Search for the cell housing the specified text and yield its (X, Y) center coordinate. 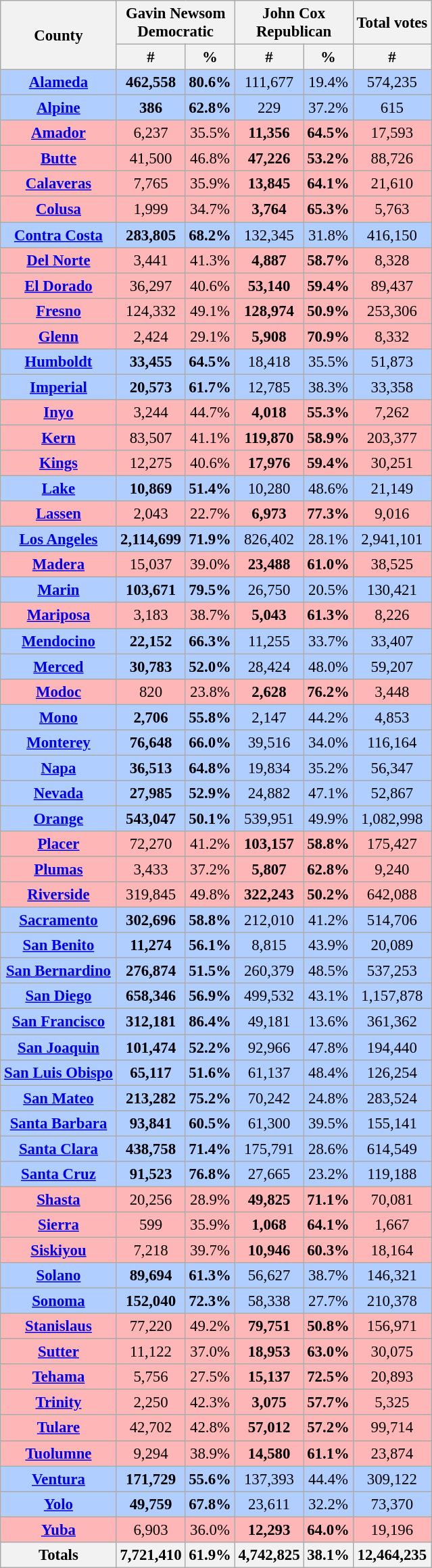
2,424 (151, 336)
72.5% (329, 1377)
574,235 (392, 82)
27,985 (151, 793)
1,667 (392, 1225)
4,887 (269, 260)
51,873 (392, 362)
61.1% (329, 1453)
Total votes (392, 23)
Sonoma (58, 1301)
Imperial (58, 387)
57,012 (269, 1428)
89,437 (392, 286)
Plumas (58, 870)
83,507 (151, 438)
41.1% (210, 438)
Colusa (58, 209)
Siskiyou (58, 1250)
10,946 (269, 1250)
10,280 (269, 489)
2,114,699 (151, 540)
27,665 (269, 1174)
22.7% (210, 514)
20,089 (392, 945)
38.1% (329, 1555)
48.0% (329, 667)
309,122 (392, 1479)
156,971 (392, 1326)
175,427 (392, 844)
253,306 (392, 311)
57.7% (329, 1403)
386 (151, 108)
93,841 (151, 1123)
65,117 (151, 1072)
49.1% (210, 311)
Merced (58, 667)
3,448 (392, 691)
5,756 (151, 1377)
4,853 (392, 717)
47.1% (329, 793)
276,874 (151, 971)
1,157,878 (392, 996)
79,751 (269, 1326)
5,763 (392, 209)
58.9% (329, 438)
Sutter (58, 1352)
260,379 (269, 971)
103,671 (151, 590)
Butte (58, 159)
155,141 (392, 1123)
52,867 (392, 793)
60.5% (210, 1123)
18,953 (269, 1352)
Fresno (58, 311)
Del Norte (58, 260)
111,677 (269, 82)
130,421 (392, 590)
88,726 (392, 159)
50.9% (329, 311)
514,706 (392, 920)
San Joaquin (58, 1047)
51.5% (210, 971)
65.3% (329, 209)
Calaveras (58, 184)
23.2% (329, 1174)
39.7% (210, 1250)
76.8% (210, 1174)
Kings (58, 463)
42.3% (210, 1403)
91,523 (151, 1174)
51.6% (210, 1072)
61.9% (210, 1555)
28.9% (210, 1199)
Madera (58, 565)
49.9% (329, 818)
61,137 (269, 1072)
52.0% (210, 667)
99,714 (392, 1428)
Santa Cruz (58, 1174)
2,250 (151, 1403)
86.4% (210, 1022)
8,815 (269, 945)
5,908 (269, 336)
44.7% (210, 413)
539,951 (269, 818)
826,402 (269, 540)
28.1% (329, 540)
132,345 (269, 235)
5,325 (392, 1403)
49,759 (151, 1504)
599 (151, 1225)
7,218 (151, 1250)
537,253 (392, 971)
38,525 (392, 565)
116,164 (392, 743)
Sacramento (58, 920)
59,207 (392, 667)
Mariposa (58, 616)
1,068 (269, 1225)
San Diego (58, 996)
11,122 (151, 1352)
31.8% (329, 235)
1,999 (151, 209)
Mono (58, 717)
23,611 (269, 1504)
72.3% (210, 1301)
Yolo (58, 1504)
Glenn (58, 336)
33.7% (329, 641)
Inyo (58, 413)
438,758 (151, 1149)
27.5% (210, 1377)
126,254 (392, 1072)
Contra Costa (58, 235)
Humboldt (58, 362)
Yuba (58, 1530)
49,825 (269, 1199)
Los Angeles (58, 540)
17,976 (269, 463)
20.5% (329, 590)
103,157 (269, 844)
302,696 (151, 920)
San Benito (58, 945)
56.1% (210, 945)
6,973 (269, 514)
30,075 (392, 1352)
23.8% (210, 691)
76.2% (329, 691)
89,694 (151, 1276)
3,075 (269, 1403)
County (58, 35)
229 (269, 108)
Monterey (58, 743)
128,974 (269, 311)
71.4% (210, 1149)
56,627 (269, 1276)
77,220 (151, 1326)
48.6% (329, 489)
33,358 (392, 387)
50.2% (329, 895)
21,149 (392, 489)
Orange (58, 818)
Placer (58, 844)
36,297 (151, 286)
92,966 (269, 1047)
212,010 (269, 920)
Sierra (58, 1225)
2,043 (151, 514)
30,783 (151, 667)
12,785 (269, 387)
12,293 (269, 1530)
101,474 (151, 1047)
213,282 (151, 1098)
52.2% (210, 1047)
66.3% (210, 641)
43.1% (329, 996)
64.8% (210, 768)
75.2% (210, 1098)
Lassen (58, 514)
Mendocino (58, 641)
67.8% (210, 1504)
42,702 (151, 1428)
71.1% (329, 1199)
49.2% (210, 1326)
820 (151, 691)
Nevada (58, 793)
21,610 (392, 184)
79.5% (210, 590)
Alameda (58, 82)
42.8% (210, 1428)
San Francisco (58, 1022)
19,196 (392, 1530)
John CoxRepublican (293, 23)
22,152 (151, 641)
28.6% (329, 1149)
Modoc (58, 691)
23,874 (392, 1453)
9,294 (151, 1453)
38.3% (329, 387)
50.8% (329, 1326)
124,332 (151, 311)
7,765 (151, 184)
8,332 (392, 336)
283,805 (151, 235)
35.2% (329, 768)
283,524 (392, 1098)
2,147 (269, 717)
4,018 (269, 413)
20,573 (151, 387)
52.9% (210, 793)
11,274 (151, 945)
9,240 (392, 870)
41,500 (151, 159)
70.9% (329, 336)
2,706 (151, 717)
Tulare (58, 1428)
Alpine (58, 108)
48.5% (329, 971)
6,237 (151, 133)
San Bernardino (58, 971)
55.3% (329, 413)
Kern (58, 438)
416,150 (392, 235)
7,721,410 (151, 1555)
Riverside (58, 895)
53.2% (329, 159)
658,346 (151, 996)
15,037 (151, 565)
49,181 (269, 1022)
20,256 (151, 1199)
Gavin NewsomDemocratic (176, 23)
63.0% (329, 1352)
38.9% (210, 1453)
12,275 (151, 463)
San Mateo (58, 1098)
32.2% (329, 1504)
210,378 (392, 1301)
58.7% (329, 260)
322,243 (269, 895)
146,321 (392, 1276)
Santa Barbara (58, 1123)
68.2% (210, 235)
36.0% (210, 1530)
70,242 (269, 1098)
194,440 (392, 1047)
23,488 (269, 565)
51.4% (210, 489)
70,081 (392, 1199)
San Luis Obispo (58, 1072)
312,181 (151, 1022)
47,226 (269, 159)
29.1% (210, 336)
Napa (58, 768)
48.4% (329, 1072)
Tehama (58, 1377)
34.0% (329, 743)
7,262 (392, 413)
12,464,235 (392, 1555)
10,869 (151, 489)
47.8% (329, 1047)
Tuolumne (58, 1453)
Solano (58, 1276)
49.8% (210, 895)
18,418 (269, 362)
56,347 (392, 768)
61,300 (269, 1123)
3,441 (151, 260)
19.4% (329, 82)
642,088 (392, 895)
41.3% (210, 260)
61.7% (210, 387)
39.5% (329, 1123)
2,628 (269, 691)
Santa Clara (58, 1149)
17,593 (392, 133)
2,941,101 (392, 540)
50.1% (210, 818)
30,251 (392, 463)
Lake (58, 489)
361,362 (392, 1022)
66.0% (210, 743)
44.2% (329, 717)
36,513 (151, 768)
55.6% (210, 1479)
5,043 (269, 616)
8,328 (392, 260)
615 (392, 108)
28,424 (269, 667)
543,047 (151, 818)
18,164 (392, 1250)
56.9% (210, 996)
3,433 (151, 870)
Ventura (58, 1479)
3,764 (269, 209)
72,270 (151, 844)
64.0% (329, 1530)
24.8% (329, 1098)
137,393 (269, 1479)
61.0% (329, 565)
27.7% (329, 1301)
11,255 (269, 641)
33,455 (151, 362)
11,356 (269, 133)
462,558 (151, 82)
3,244 (151, 413)
60.3% (329, 1250)
19,834 (269, 768)
34.7% (210, 209)
39,516 (269, 743)
53,140 (269, 286)
Marin (58, 590)
499,532 (269, 996)
57.2% (329, 1428)
14,580 (269, 1453)
44.4% (329, 1479)
El Dorado (58, 286)
5,807 (269, 870)
119,870 (269, 438)
15,137 (269, 1377)
13,845 (269, 184)
9,016 (392, 514)
73,370 (392, 1504)
26,750 (269, 590)
3,183 (151, 616)
71.9% (210, 540)
6,903 (151, 1530)
39.0% (210, 565)
203,377 (392, 438)
76,648 (151, 743)
33,407 (392, 641)
80.6% (210, 82)
55.8% (210, 717)
614,549 (392, 1149)
77.3% (329, 514)
8,226 (392, 616)
58,338 (269, 1301)
Amador (58, 133)
4,742,825 (269, 1555)
152,040 (151, 1301)
319,845 (151, 895)
Trinity (58, 1403)
Stanislaus (58, 1326)
Totals (58, 1555)
43.9% (329, 945)
20,893 (392, 1377)
171,729 (151, 1479)
24,882 (269, 793)
119,188 (392, 1174)
46.8% (210, 159)
37.0% (210, 1352)
175,791 (269, 1149)
Shasta (58, 1199)
13.6% (329, 1022)
1,082,998 (392, 818)
